For the text-containing cell, return its midpoint in (x, y) coordinate format. 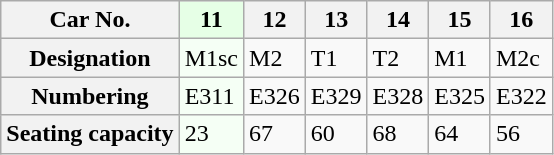
11 (211, 20)
16 (521, 20)
E322 (521, 96)
E311 (211, 96)
15 (460, 20)
E328 (398, 96)
Seating capacity (90, 134)
14 (398, 20)
M1sc (211, 58)
M1 (460, 58)
E329 (336, 96)
Numbering (90, 96)
M2 (275, 58)
M2c (521, 58)
23 (211, 134)
67 (275, 134)
E326 (275, 96)
56 (521, 134)
Car No. (90, 20)
12 (275, 20)
60 (336, 134)
68 (398, 134)
E325 (460, 96)
T1 (336, 58)
Designation (90, 58)
64 (460, 134)
13 (336, 20)
T2 (398, 58)
